For the text-containing cell, return its midpoint in (X, Y) coordinate format. 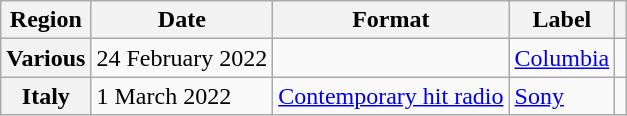
24 February 2022 (182, 58)
Region (46, 20)
Format (391, 20)
Label (562, 20)
Italy (46, 96)
Sony (562, 96)
Date (182, 20)
Contemporary hit radio (391, 96)
Various (46, 58)
1 March 2022 (182, 96)
Columbia (562, 58)
